Detect which cell encompasses the target text, then output its [X, Y] center coordinate. 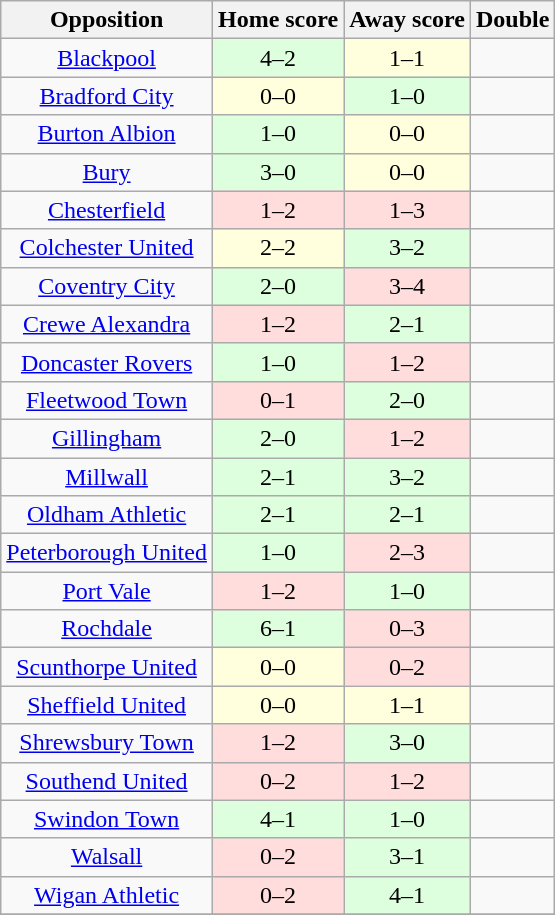
Bury [107, 172]
Port Vale [107, 591]
Swindon Town [107, 819]
0–3 [408, 629]
Coventry City [107, 286]
Home score [278, 20]
Scunthorpe United [107, 667]
Chesterfield [107, 210]
1–3 [408, 210]
3–1 [408, 857]
Sheffield United [107, 705]
Shrewsbury Town [107, 743]
Opposition [107, 20]
Burton Albion [107, 134]
6–1 [278, 629]
Double [513, 20]
Oldham Athletic [107, 515]
Colchester United [107, 248]
Doncaster Rovers [107, 362]
Walsall [107, 857]
Rochdale [107, 629]
2–3 [408, 553]
Wigan Athletic [107, 895]
Away score [408, 20]
0–1 [278, 400]
4–2 [278, 58]
Fleetwood Town [107, 400]
Southend United [107, 781]
2–2 [278, 248]
3–4 [408, 286]
Blackpool [107, 58]
Bradford City [107, 96]
Millwall [107, 477]
Peterborough United [107, 553]
Gillingham [107, 438]
Crewe Alexandra [107, 324]
